Capture the cell that displays the provided text and extract its (X, Y) central coordinate. 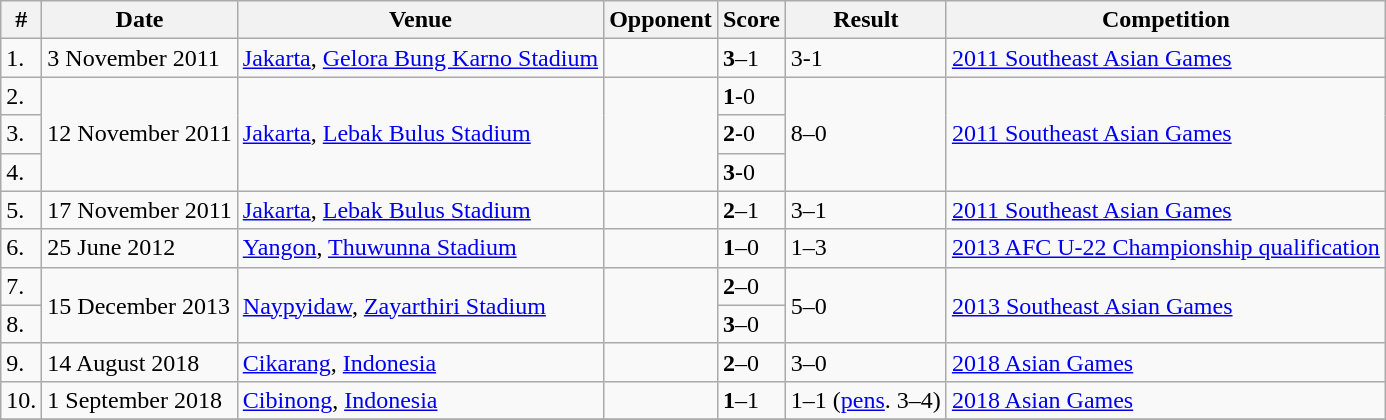
1–0 (751, 248)
3-0 (751, 172)
1. (22, 58)
5–0 (866, 305)
Cikarang, Indonesia (420, 362)
# (22, 20)
7. (22, 286)
1–3 (866, 248)
2013 Southeast Asian Games (1166, 305)
Score (751, 20)
2013 AFC U-22 Championship qualification (1166, 248)
8. (22, 324)
3-1 (866, 58)
15 December 2013 (140, 305)
9. (22, 362)
3. (22, 134)
25 June 2012 (140, 248)
1–1 (pens. 3–4) (866, 400)
10. (22, 400)
Competition (1166, 20)
Venue (420, 20)
5. (22, 210)
17 November 2011 (140, 210)
2. (22, 96)
1-0 (751, 96)
1 September 2018 (140, 400)
14 August 2018 (140, 362)
4. (22, 172)
Jakarta, Gelora Bung Karno Stadium (420, 58)
Opponent (661, 20)
Cibinong, Indonesia (420, 400)
Result (866, 20)
Naypyidaw, Zayarthiri Stadium (420, 305)
6. (22, 248)
2-0 (751, 134)
3 November 2011 (140, 58)
Date (140, 20)
2–1 (751, 210)
1–1 (751, 400)
8–0 (866, 134)
12 November 2011 (140, 134)
Yangon, Thuwunna Stadium (420, 248)
